Identify which cell holds the provided text, then report its (X, Y) central coordinate. 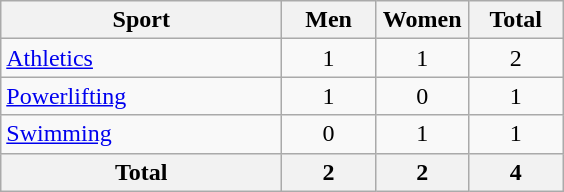
Swimming (142, 134)
4 (516, 172)
Sport (142, 20)
Powerlifting (142, 96)
Men (329, 20)
Women (422, 20)
Athletics (142, 58)
